Capture the cell that displays the provided text and extract its [X, Y] central coordinate. 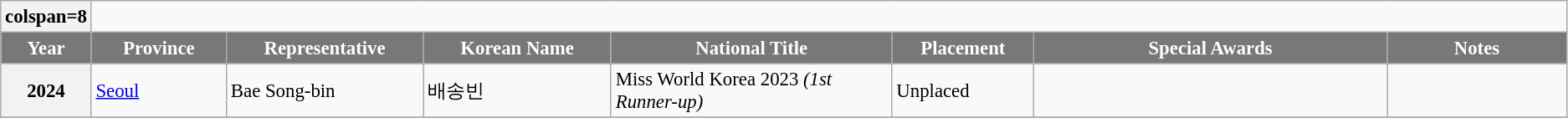
Placement [963, 49]
Bae Song-bin [325, 90]
Korean Name [517, 49]
Unplaced [963, 90]
Notes [1478, 49]
Province [159, 49]
2024 [46, 90]
배송빈 [517, 90]
Special Awards [1211, 49]
colspan=8 [46, 17]
Year [46, 49]
Representative [325, 49]
Miss World Korea 2023 (1st Runner-up) [751, 90]
National Title [751, 49]
Seoul [159, 90]
